Return (x, y) of the center of cell containing provided text 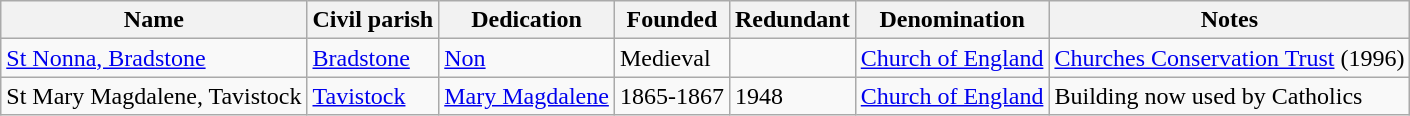
Churches Conservation Trust (1996) (1230, 58)
1865-1867 (672, 96)
Bradstone (373, 58)
Building now used by Catholics (1230, 96)
Mary Magdalene (527, 96)
Founded (672, 20)
Denomination (952, 20)
Dedication (527, 20)
Redundant (792, 20)
Non (527, 58)
1948 (792, 96)
Notes (1230, 20)
Tavistock (373, 96)
Name (154, 20)
St Mary Magdalene, Tavistock (154, 96)
Civil parish (373, 20)
Medieval (672, 58)
St Nonna, Bradstone (154, 58)
